Pinpoint the cell where the given text exists, returning its [X, Y] midpoint coordinate. 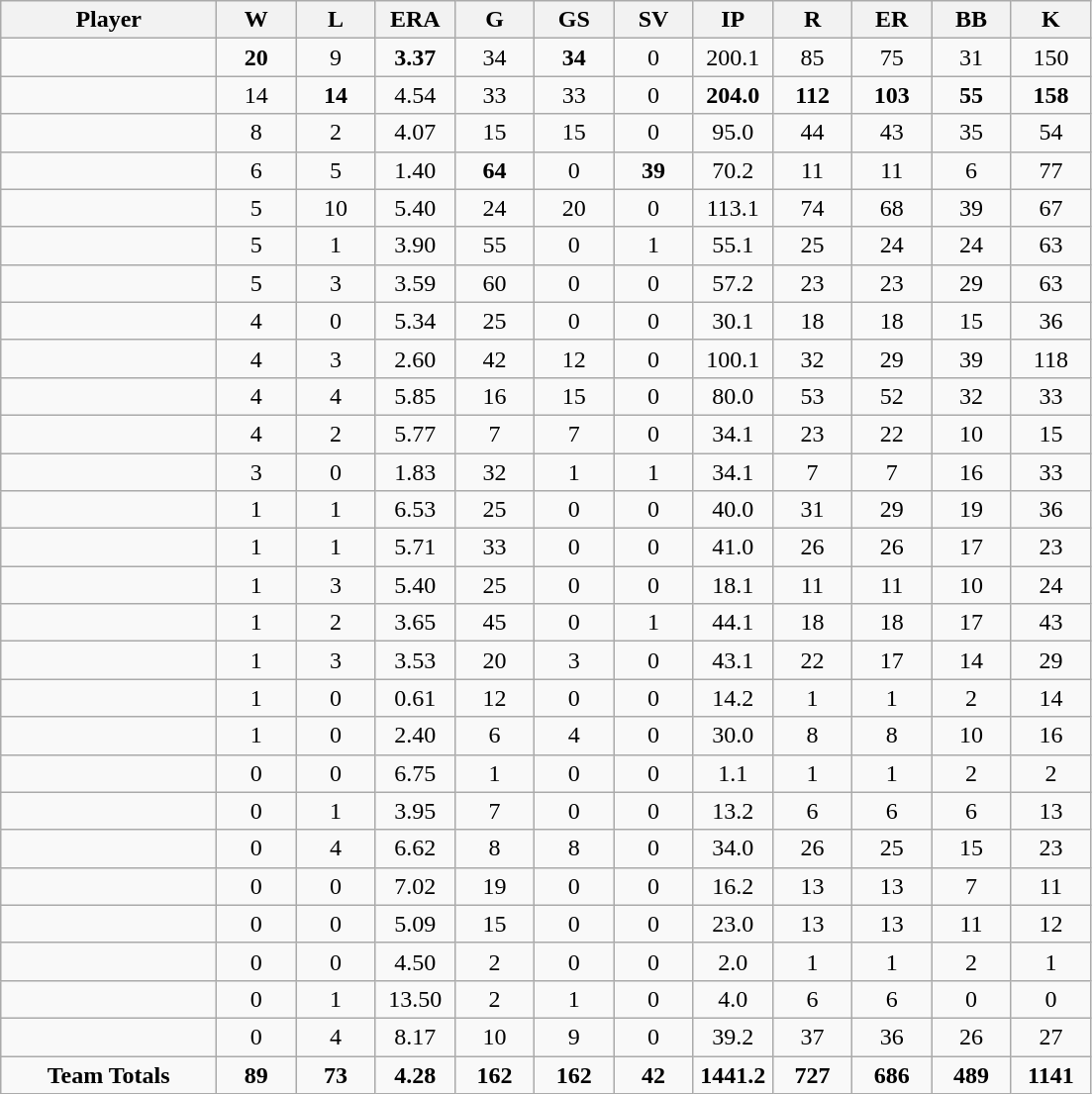
5.71 [415, 547]
73 [336, 1074]
6.53 [415, 510]
5.85 [415, 396]
85 [812, 57]
60 [494, 283]
4.54 [415, 95]
3.95 [415, 811]
74 [812, 208]
Team Totals [109, 1074]
55.1 [733, 246]
3.90 [415, 246]
158 [1050, 95]
57.2 [733, 283]
95.0 [733, 133]
4.07 [415, 133]
100.1 [733, 358]
64 [494, 170]
30.0 [733, 736]
2.0 [733, 961]
7.02 [415, 886]
13.50 [415, 999]
23.0 [733, 924]
2.40 [415, 736]
G [494, 20]
4.0 [733, 999]
68 [892, 208]
4.28 [415, 1074]
89 [256, 1074]
L [336, 20]
103 [892, 95]
K [1050, 20]
1.40 [415, 170]
1141 [1050, 1074]
SV [653, 20]
4.50 [415, 961]
13.2 [733, 811]
37 [812, 1037]
489 [971, 1074]
43.1 [733, 660]
6.75 [415, 773]
5.77 [415, 434]
40.0 [733, 510]
3.65 [415, 623]
3.37 [415, 57]
18.1 [733, 585]
34.0 [733, 848]
39.2 [733, 1037]
80.0 [733, 396]
35 [971, 133]
118 [1050, 358]
3.53 [415, 660]
IP [733, 20]
5.09 [415, 924]
0.61 [415, 698]
204.0 [733, 95]
R [812, 20]
70.2 [733, 170]
Player [109, 20]
1.1 [733, 773]
8.17 [415, 1037]
GS [574, 20]
1441.2 [733, 1074]
200.1 [733, 57]
W [256, 20]
113.1 [733, 208]
52 [892, 396]
BB [971, 20]
54 [1050, 133]
1.83 [415, 472]
41.0 [733, 547]
44 [812, 133]
44.1 [733, 623]
ERA [415, 20]
14.2 [733, 698]
150 [1050, 57]
77 [1050, 170]
686 [892, 1074]
53 [812, 396]
112 [812, 95]
16.2 [733, 886]
6.62 [415, 848]
727 [812, 1074]
45 [494, 623]
75 [892, 57]
30.1 [733, 321]
ER [892, 20]
5.34 [415, 321]
27 [1050, 1037]
67 [1050, 208]
2.60 [415, 358]
3.59 [415, 283]
